Pinpoint the cell where the given text exists, returning its [X, Y] midpoint coordinate. 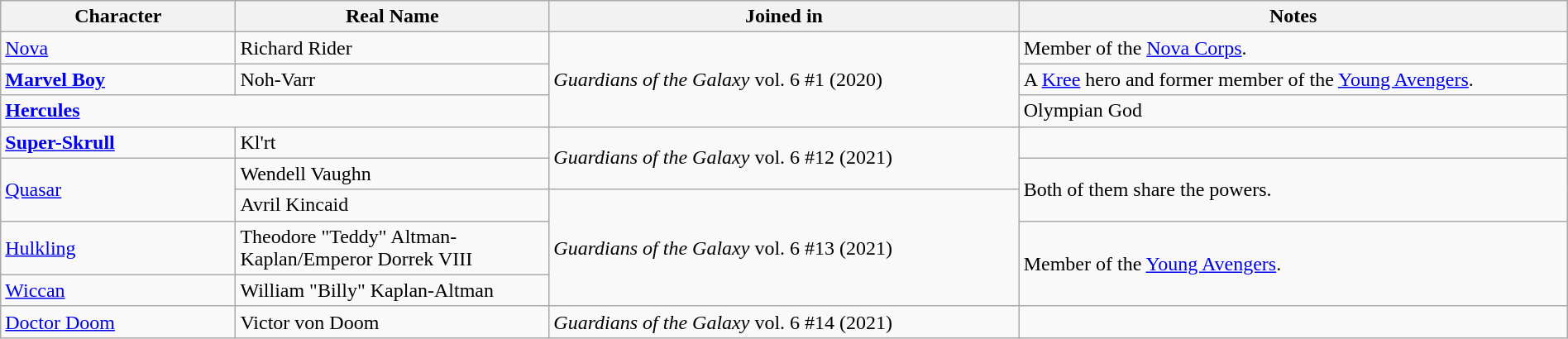
Guardians of the Galaxy vol. 6 #1 (2020) [784, 79]
Olympian God [1293, 111]
Wiccan [118, 290]
Noh-Varr [392, 79]
Super-Skrull [118, 142]
Guardians of the Galaxy vol. 6 #14 (2021) [784, 322]
William "Billy" Kaplan-Altman [392, 290]
Joined in [784, 17]
Both of them share the powers. [1293, 189]
Guardians of the Galaxy vol. 6 #13 (2021) [784, 248]
Quasar [118, 189]
Wendell Vaughn [392, 174]
Character [118, 17]
Victor von Doom [392, 322]
Hulkling [118, 248]
Kl'rt [392, 142]
Hercules [275, 111]
Marvel Boy [118, 79]
Member of the Young Avengers. [1293, 263]
Guardians of the Galaxy vol. 6 #12 (2021) [784, 158]
Real Name [392, 17]
Avril Kincaid [392, 205]
Notes [1293, 17]
Doctor Doom [118, 322]
Nova [118, 48]
A Kree hero and former member of the Young Avengers. [1293, 79]
Richard Rider [392, 48]
Theodore "Teddy" Altman-Kaplan/Emperor Dorrek VIII [392, 248]
Member of the Nova Corps. [1293, 48]
